Return the [X, Y] coordinate for the center point of the cell that contains the specified text.  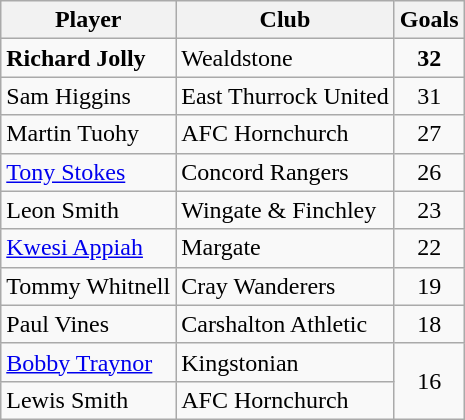
31 [429, 96]
Bobby Traynor [88, 362]
26 [429, 172]
Paul Vines [88, 324]
Leon Smith [88, 210]
18 [429, 324]
Lewis Smith [88, 400]
Richard Jolly [88, 58]
Goals [429, 20]
Tommy Whitnell [88, 286]
32 [429, 58]
Wingate & Finchley [286, 210]
East Thurrock United [286, 96]
Tony Stokes [88, 172]
Margate [286, 248]
27 [429, 134]
Sam Higgins [88, 96]
22 [429, 248]
Carshalton Athletic [286, 324]
23 [429, 210]
Martin Tuohy [88, 134]
Kwesi Appiah [88, 248]
Kingstonian [286, 362]
Club [286, 20]
Player [88, 20]
Wealdstone [286, 58]
Cray Wanderers [286, 286]
Concord Rangers [286, 172]
19 [429, 286]
16 [429, 381]
